For the text-containing cell, return its midpoint in [x, y] coordinate format. 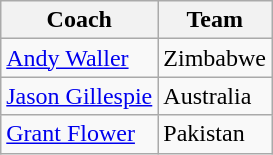
Coach [80, 20]
Grant Flower [80, 134]
Australia [215, 96]
Team [215, 20]
Jason Gillespie [80, 96]
Zimbabwe [215, 58]
Pakistan [215, 134]
Andy Waller [80, 58]
